From the cell containing the given text, extract its center point as [X, Y] coordinate. 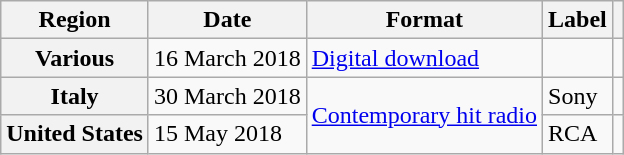
Digital download [424, 58]
Region [75, 20]
RCA [578, 134]
30 March 2018 [227, 96]
Various [75, 58]
15 May 2018 [227, 134]
16 March 2018 [227, 58]
Italy [75, 96]
United States [75, 134]
Label [578, 20]
Date [227, 20]
Format [424, 20]
Sony [578, 96]
Contemporary hit radio [424, 115]
